Output the (x, y) coordinate of the center of the cell containing the given text.  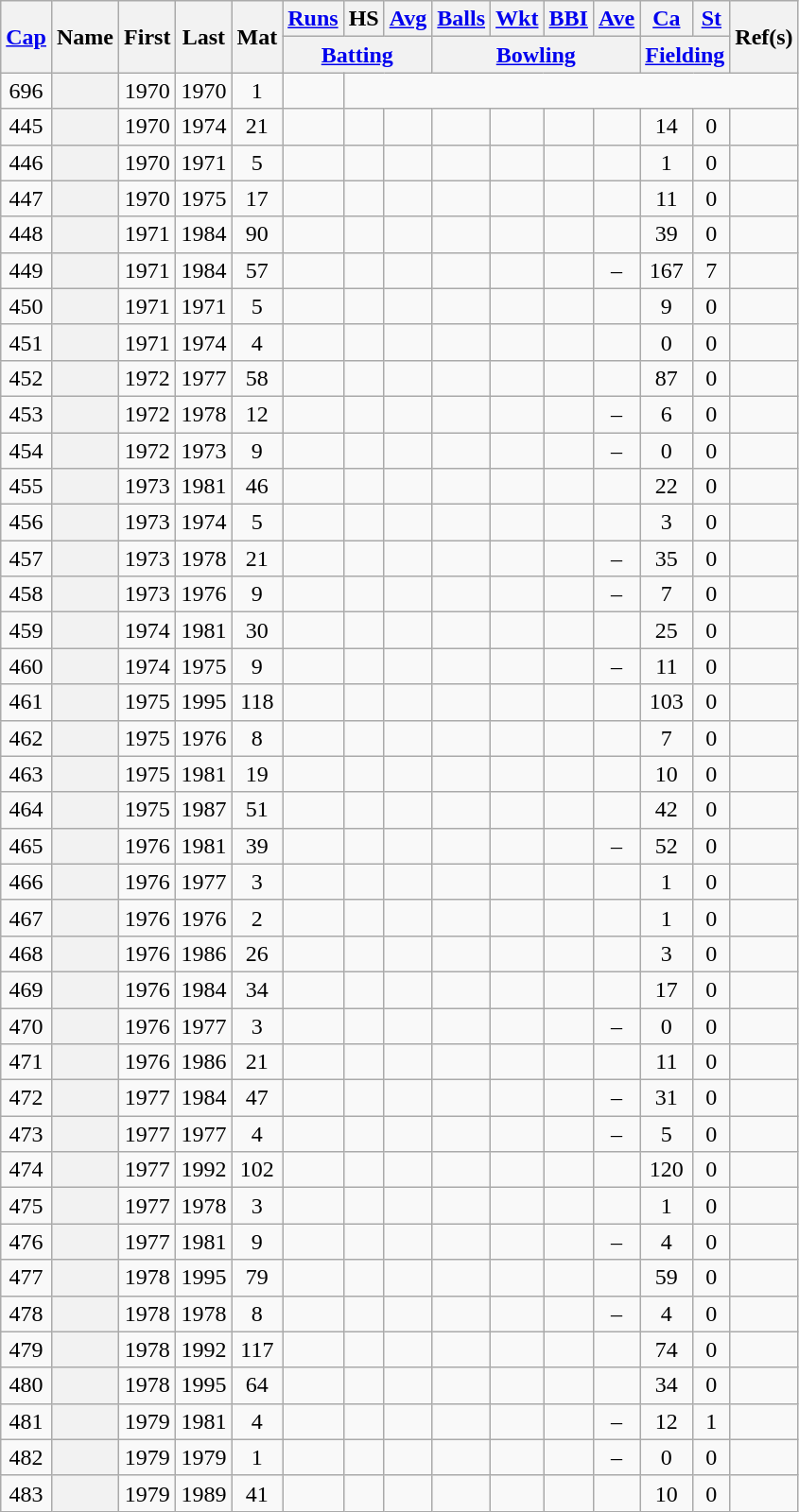
461 (26, 702)
Last (204, 37)
14 (667, 127)
468 (26, 954)
103 (667, 702)
30 (257, 630)
19 (257, 774)
First (148, 37)
117 (257, 1349)
473 (26, 1134)
455 (26, 487)
Name (85, 37)
74 (667, 1349)
460 (26, 666)
Runs (313, 19)
87 (667, 378)
52 (667, 846)
462 (26, 738)
102 (257, 1170)
2 (257, 918)
449 (26, 270)
Ref(s) (764, 37)
Fielding (685, 55)
454 (26, 451)
450 (26, 306)
448 (26, 234)
BBI (568, 19)
46 (257, 487)
452 (26, 378)
466 (26, 882)
26 (257, 954)
457 (26, 558)
459 (26, 630)
Bowling (536, 55)
22 (667, 487)
458 (26, 594)
464 (26, 810)
57 (257, 270)
Ca (667, 19)
118 (257, 702)
477 (26, 1278)
471 (26, 1062)
120 (667, 1170)
474 (26, 1170)
25 (667, 630)
463 (26, 774)
41 (257, 1493)
475 (26, 1206)
Wkt (517, 19)
696 (26, 91)
35 (667, 558)
447 (26, 198)
478 (26, 1314)
51 (257, 810)
47 (257, 1098)
445 (26, 127)
470 (26, 1025)
472 (26, 1098)
Balls (461, 19)
467 (26, 918)
479 (26, 1349)
64 (257, 1385)
Mat (257, 37)
446 (26, 163)
483 (26, 1493)
451 (26, 342)
31 (667, 1098)
79 (257, 1278)
6 (667, 414)
58 (257, 378)
Cap (26, 37)
1987 (204, 810)
59 (667, 1278)
Batting (357, 55)
HS (363, 19)
482 (26, 1457)
42 (667, 810)
1989 (204, 1493)
456 (26, 523)
St (711, 19)
167 (667, 270)
90 (257, 234)
480 (26, 1385)
469 (26, 989)
Ave (617, 19)
453 (26, 414)
Avg (408, 19)
465 (26, 846)
476 (26, 1242)
481 (26, 1421)
